Provide the [x, y] coordinate of the cell's center where the given text is located.  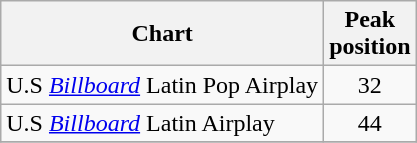
44 [370, 123]
Chart [162, 34]
U.S Billboard Latin Pop Airplay [162, 85]
Peakposition [370, 34]
32 [370, 85]
U.S Billboard Latin Airplay [162, 123]
